Scan for the cell matching the given text and deliver its [x, y] coordinate at center. 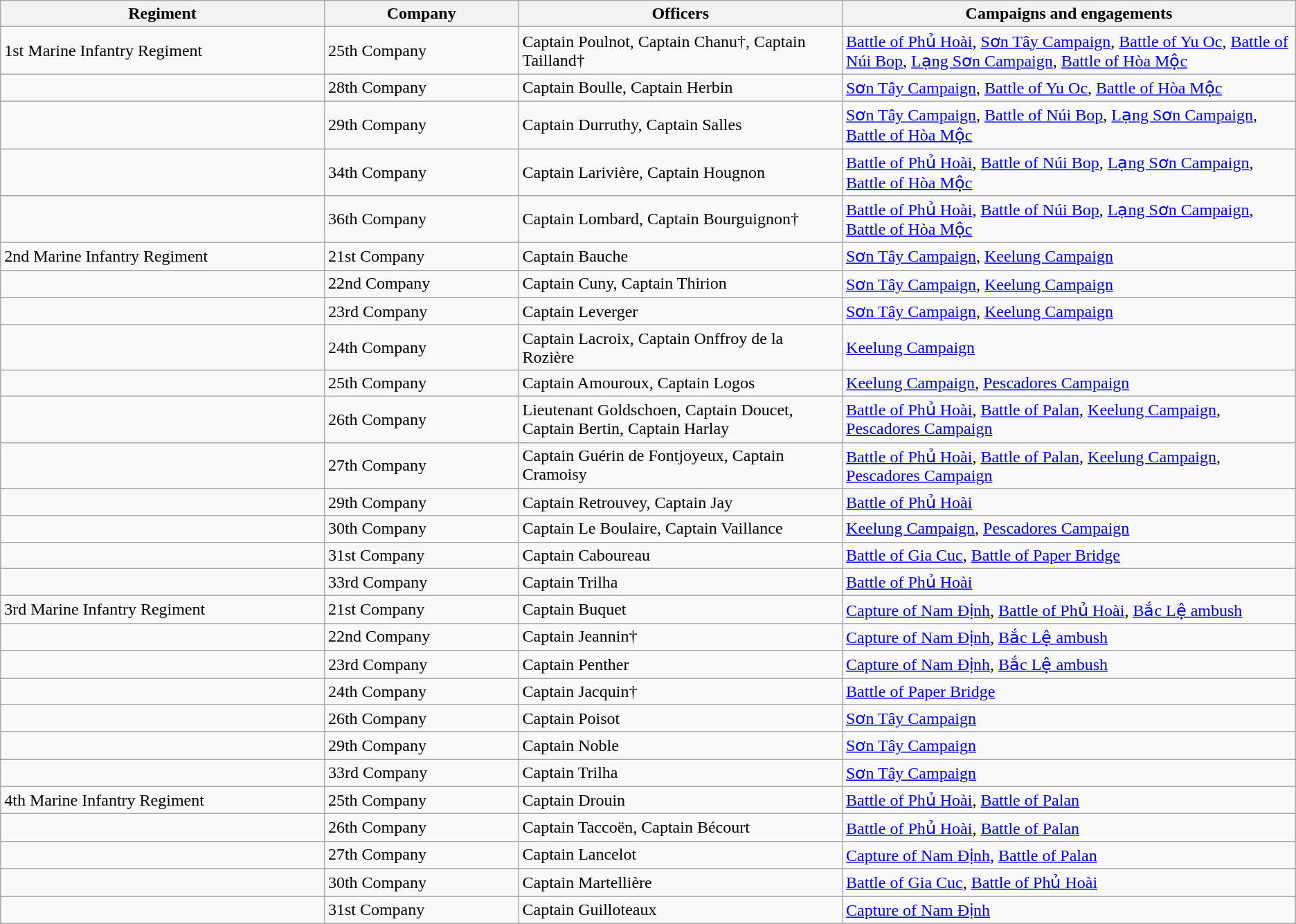
28th Company [421, 88]
Battle of Gia Cuc, Battle of Paper Bridge [1069, 555]
Captain Bauche [681, 257]
Captain Buquet [681, 610]
Sơn Tây Campaign, Battle of Yu Oc, Battle of Hòa Mộc [1069, 88]
2nd Marine Infantry Regiment [163, 257]
Captain Le Boulaire, Captain Vaillance [681, 529]
Campaigns and engagements [1069, 14]
Sơn Tây Campaign, Battle of Núi Bop, Lạng Sơn Campaign, Battle of Hòa Mộc [1069, 125]
Battle of Phủ Hoài, Sơn Tây Campaign, Battle of Yu Oc, Battle of Núi Bop, Lạng Sơn Campaign, Battle of Hòa Mộc [1069, 51]
Captain Caboureau [681, 555]
Captain Durruthy, Captain Salles [681, 125]
Captain Amouroux, Captain Logos [681, 383]
Battle of Gia Cuc, Battle of Phủ Hoài [1069, 882]
Capture of Nam Định [1069, 909]
1st Marine Infantry Regiment [163, 51]
36th Company [421, 219]
Captain Taccoën, Captain Bécourt [681, 828]
Captain Lombard, Captain Bourguignon† [681, 219]
Captain Guérin de Fontjoyeux, Captain Cramoisy [681, 465]
Lieutenant Goldschoen, Captain Doucet, Captain Bertin, Captain Harlay [681, 419]
Capture of Nam Định, Battle of Palan [1069, 855]
Capture of Nam Định, Battle of Phủ Hoài, Bắc Lệ ambush [1069, 610]
34th Company [421, 172]
Captain Lacroix, Captain Onffroy de la Rozière [681, 347]
4th Marine Infantry Regiment [163, 800]
Regiment [163, 14]
Keelung Campaign [1069, 347]
Captain Jeannin† [681, 637]
Captain Poulnot, Captain Chanu†, Captain Tailland† [681, 51]
Captain Lancelot [681, 855]
Captain Cuny, Captain Thirion [681, 284]
Captain Guilloteaux [681, 909]
Captain Boulle, Captain Herbin [681, 88]
Captain Poisot [681, 718]
Captain Jacquin† [681, 691]
Battle of Paper Bridge [1069, 691]
Captain Noble [681, 745]
Officers [681, 14]
Company [421, 14]
Captain Retrouvey, Captain Jay [681, 502]
Captain Penther [681, 664]
Captain Drouin [681, 800]
Captain Larivière, Captain Hougnon [681, 172]
3rd Marine Infantry Regiment [163, 610]
Captain Martellière [681, 882]
Captain Leverger [681, 311]
